Return (X, Y) of the center of cell containing provided text 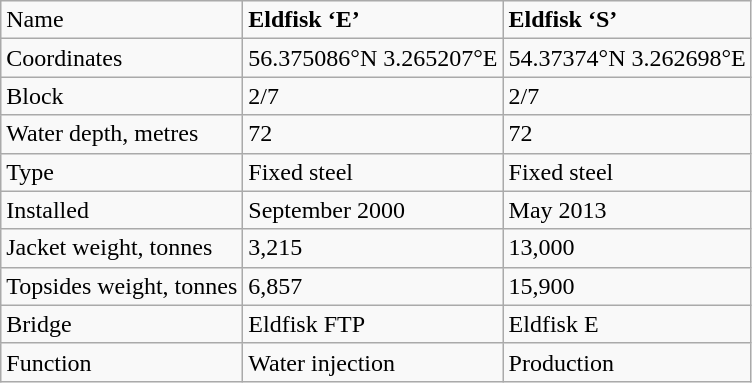
Type (122, 172)
54.37374°N 3.262698°E (627, 58)
Water depth, metres (122, 134)
13,000 (627, 248)
Block (122, 96)
Jacket weight, tonnes (122, 248)
6,857 (373, 286)
Installed (122, 210)
Name (122, 20)
May 2013 (627, 210)
Production (627, 362)
Eldfisk ‘E’ (373, 20)
56.375086°N 3.265207°E (373, 58)
Eldfisk FTP (373, 324)
Coordinates (122, 58)
Topsides weight, tonnes (122, 286)
Water injection (373, 362)
September 2000 (373, 210)
3,215 (373, 248)
Function (122, 362)
15,900 (627, 286)
Eldfisk ‘S’ (627, 20)
Bridge (122, 324)
Eldfisk E (627, 324)
